Identify which cell holds the provided text, then report its [X, Y] central coordinate. 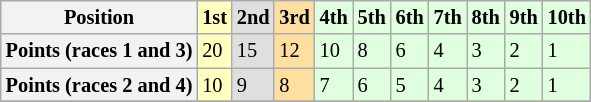
4th [334, 17]
20 [214, 51]
15 [254, 51]
5th [372, 17]
Points (races 2 and 4) [100, 85]
10th [567, 17]
8th [486, 17]
7th [448, 17]
Points (races 1 and 3) [100, 51]
1st [214, 17]
12 [294, 51]
Position [100, 17]
9th [524, 17]
9 [254, 85]
6th [410, 17]
3rd [294, 17]
7 [334, 85]
5 [410, 85]
2nd [254, 17]
